From the cell containing the given text, extract its center point as [x, y] coordinate. 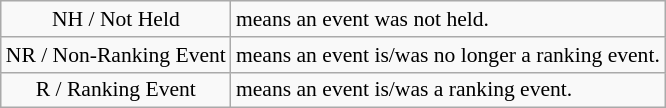
means an event is/was a ranking event. [448, 90]
NH / Not Held [116, 19]
NR / Non-Ranking Event [116, 55]
R / Ranking Event [116, 90]
means an event was not held. [448, 19]
means an event is/was no longer a ranking event. [448, 55]
